Extract the [X, Y] coordinate from the center of the cell holding the provided text.  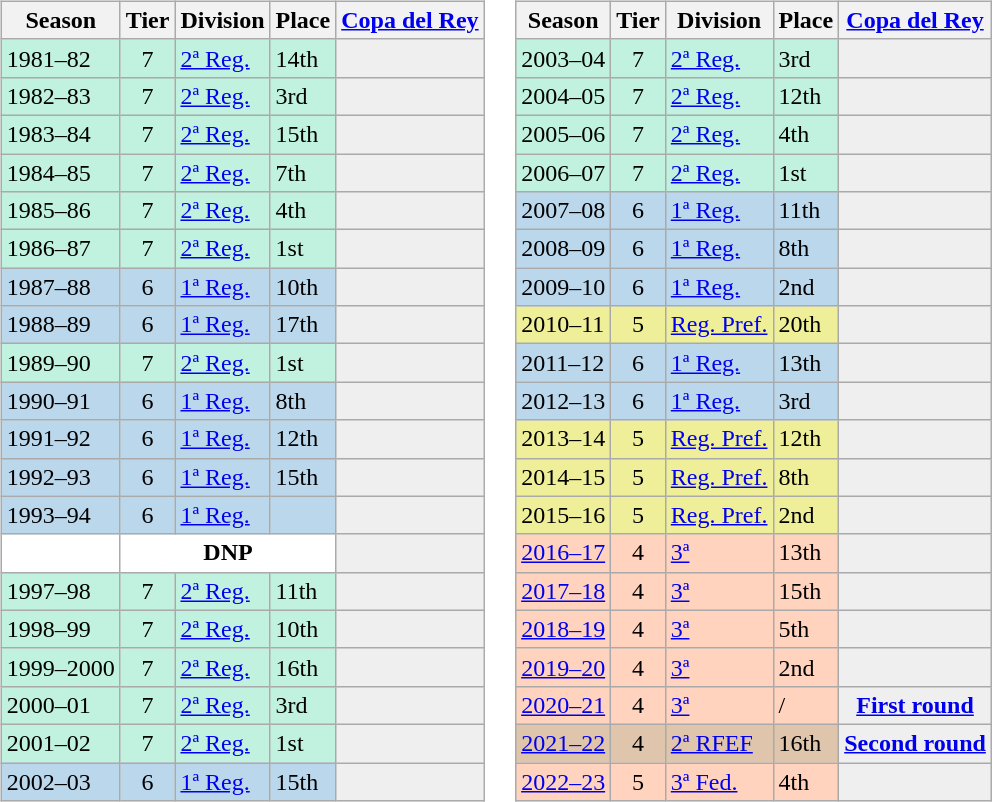
1987–88 [60, 287]
2016–17 [564, 553]
2003–04 [564, 58]
2014–15 [564, 477]
1993–94 [60, 515]
1998–99 [60, 629]
2013–14 [564, 439]
Second round [916, 743]
2008–09 [564, 249]
1992–93 [60, 477]
2004–05 [564, 96]
1985–86 [60, 211]
2020–21 [564, 705]
1983–84 [60, 134]
2ª RFEF [719, 743]
/ [806, 705]
2011–12 [564, 363]
2010–11 [564, 325]
1986–87 [60, 249]
2009–10 [564, 287]
First round [916, 705]
2019–20 [564, 667]
1982–83 [60, 96]
2007–08 [564, 211]
1988–89 [60, 325]
2017–18 [564, 591]
1989–90 [60, 363]
1991–92 [60, 439]
1997–98 [60, 591]
5th [806, 629]
2018–19 [564, 629]
2022–23 [564, 781]
2002–03 [60, 781]
20th [806, 325]
1981–82 [60, 58]
1984–85 [60, 173]
14th [303, 58]
2015–16 [564, 515]
2000–01 [60, 705]
2005–06 [564, 134]
2021–22 [564, 743]
2006–07 [564, 173]
3ª Fed. [719, 781]
1990–91 [60, 401]
17th [303, 325]
DNP [228, 553]
2012–13 [564, 401]
2001–02 [60, 743]
1999–2000 [60, 667]
7th [303, 173]
